Identify which cell holds the provided text, then report its [X, Y] central coordinate. 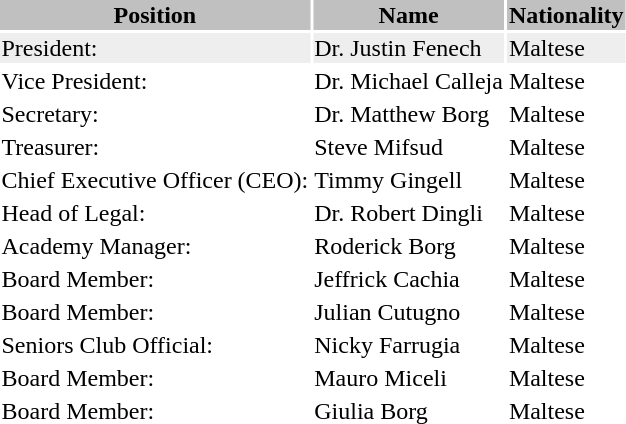
Name [409, 15]
Mauro Miceli [409, 378]
Seniors Club Official: [155, 345]
Steve Mifsud [409, 147]
Julian Cutugno [409, 312]
Nicky Farrugia [409, 345]
Roderick Borg [409, 246]
President: [155, 48]
Treasurer: [155, 147]
Head of Legal: [155, 213]
Dr. Michael Calleja [409, 81]
Chief Executive Officer (CEO): [155, 180]
Vice President: [155, 81]
Dr. Justin Fenech [409, 48]
Position [155, 15]
Dr. Matthew Borg [409, 114]
Secretary: [155, 114]
Nationality [566, 15]
Dr. Robert Dingli [409, 213]
Timmy Gingell [409, 180]
Jeffrick Cachia [409, 279]
Academy Manager: [155, 246]
